Determine the (x, y) coordinate at the center of the cell enclosing the given text.  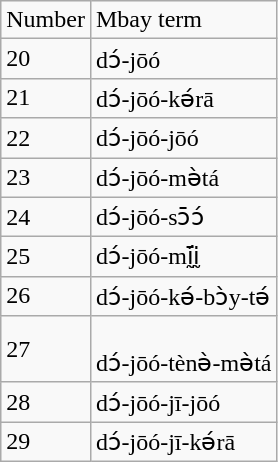
dɔ́-jōó (184, 59)
dɔ́-jōó-kə́rā (184, 98)
22 (46, 138)
20 (46, 59)
26 (46, 296)
25 (46, 257)
24 (46, 217)
dɔ́-jōó-sɔ̄ɔ́ (184, 217)
dɔ́-jōó-mə̀tá (184, 178)
dɔ́-jōó-tènə̀-mə̀tá (184, 350)
dɔ́-jōó-mḭ̄́ḭ (184, 257)
21 (46, 98)
23 (46, 178)
Number (46, 20)
dɔ́-jōó-jōó (184, 138)
29 (46, 442)
dɔ́-jōó-jī-kə́rā (184, 442)
dɔ́-jōó-jī-jōó (184, 402)
dɔ́-jōó-kə́-bɔ̀y-tə́ (184, 296)
Mbay term (184, 20)
28 (46, 402)
27 (46, 350)
